Locate the cell with the specified text and output its [x, y] center coordinate. 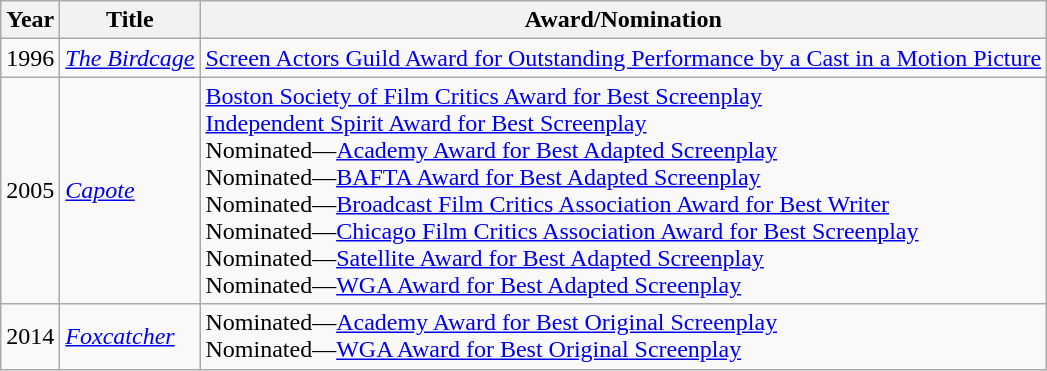
Title [130, 20]
Screen Actors Guild Award for Outstanding Performance by a Cast in a Motion Picture [624, 58]
Award/Nomination [624, 20]
Nominated—Academy Award for Best Original ScreenplayNominated—WGA Award for Best Original Screenplay [624, 336]
2014 [30, 336]
Capote [130, 190]
Year [30, 20]
1996 [30, 58]
2005 [30, 190]
The Birdcage [130, 58]
Foxcatcher [130, 336]
